Pinpoint the cell where the given text exists, returning its (X, Y) midpoint coordinate. 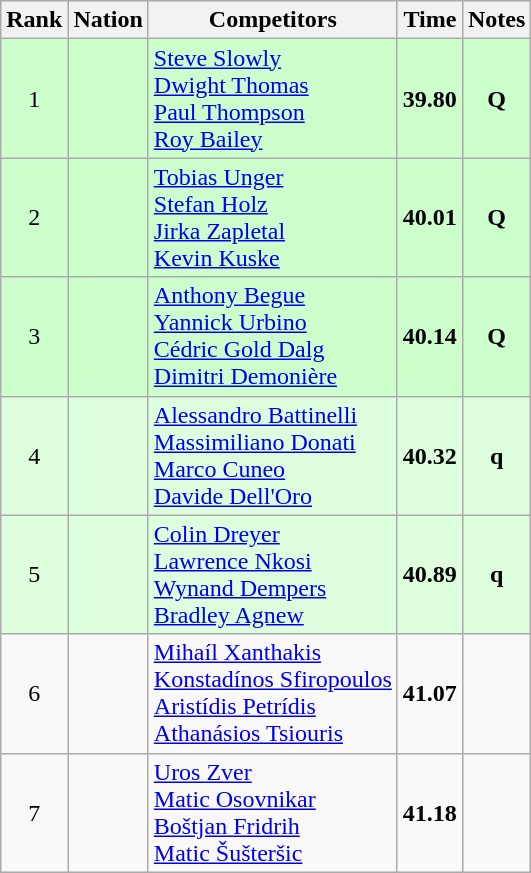
6 (34, 694)
4 (34, 456)
1 (34, 98)
Colin DreyerLawrence NkosiWynand DempersBradley Agnew (272, 574)
Time (430, 20)
5 (34, 574)
Steve SlowlyDwight ThomasPaul ThompsonRoy Bailey (272, 98)
Competitors (272, 20)
Anthony BegueYannick UrbinoCédric Gold DalgDimitri Demonière (272, 336)
40.89 (430, 574)
Alessandro BattinelliMassimiliano DonatiMarco CuneoDavide Dell'Oro (272, 456)
3 (34, 336)
Rank (34, 20)
40.32 (430, 456)
Tobias UngerStefan HolzJirka ZapletalKevin Kuske (272, 218)
2 (34, 218)
39.80 (430, 98)
41.18 (430, 812)
41.07 (430, 694)
7 (34, 812)
40.01 (430, 218)
Uros ZverMatic OsovnikarBoštjan FridrihMatic Šušteršic (272, 812)
Notes (496, 20)
40.14 (430, 336)
Mihaíl XanthakisKonstadínos SfiropoulosAristídis PetrídisAthanásios Tsiouris (272, 694)
Nation (108, 20)
